For the text-containing cell, return its midpoint in [X, Y] coordinate format. 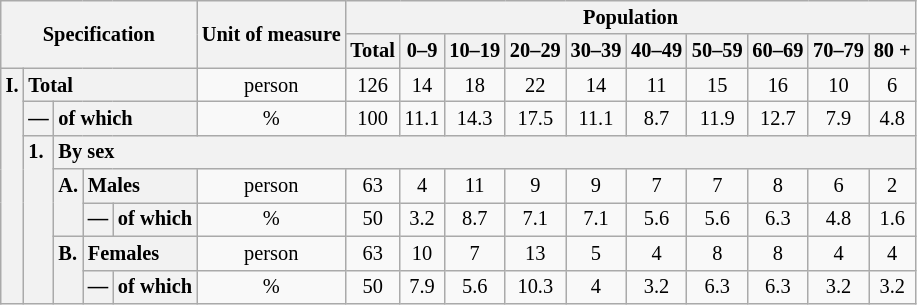
14.3 [474, 118]
1.6 [892, 219]
100 [373, 118]
I. [12, 186]
15 [718, 85]
126 [373, 85]
10–19 [474, 51]
A. [68, 202]
By sex [485, 152]
0–9 [422, 51]
Females [140, 253]
Males [140, 186]
40–49 [656, 51]
17.5 [536, 118]
50–59 [718, 51]
16 [778, 85]
B. [68, 270]
60–69 [778, 51]
5 [596, 253]
2 [892, 186]
11.9 [718, 118]
80 + [892, 51]
22 [536, 85]
Population [631, 17]
70–79 [838, 51]
18 [474, 85]
10.3 [536, 287]
Unit of measure [272, 34]
13 [536, 253]
20–29 [536, 51]
30–39 [596, 51]
1. [38, 219]
Specification [99, 34]
12.7 [778, 118]
